From the cell containing the given text, extract its center point as [X, Y] coordinate. 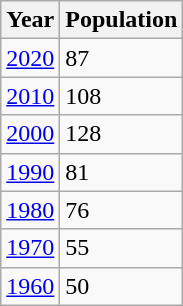
108 [122, 96]
2020 [30, 58]
1970 [30, 248]
Population [122, 20]
55 [122, 248]
1980 [30, 210]
Year [30, 20]
2000 [30, 134]
50 [122, 286]
81 [122, 172]
1990 [30, 172]
128 [122, 134]
2010 [30, 96]
1960 [30, 286]
76 [122, 210]
87 [122, 58]
